Search for the cell housing the specified text and yield its (x, y) center coordinate. 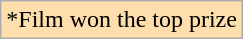
*Film won the top prize (122, 20)
